Search for the cell housing the specified text and yield its (x, y) center coordinate. 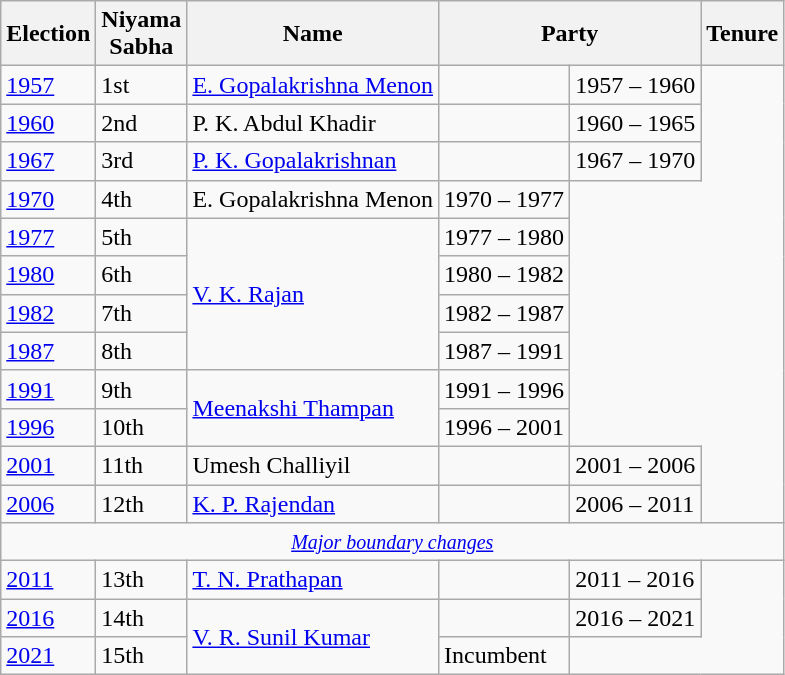
5th (142, 237)
14th (142, 618)
1982 (48, 313)
8th (142, 351)
2016 (48, 618)
1960 (48, 123)
Major boundary changes (392, 542)
Incumbent (504, 656)
1991 (48, 389)
1957 (48, 85)
1977 (48, 237)
Meenakshi Thampan (313, 408)
1957 – 1960 (636, 85)
2001 (48, 465)
2001 – 2006 (636, 465)
2011 – 2016 (636, 580)
10th (142, 427)
Party (570, 34)
Umesh Challiyil (313, 465)
9th (142, 389)
K. P. Rajendan (313, 503)
1987 (48, 351)
1970 (48, 199)
2021 (48, 656)
2nd (142, 123)
1960 – 1965 (636, 123)
2016 – 2021 (636, 618)
1967 (48, 161)
1967 – 1970 (636, 161)
Tenure (742, 34)
1970 – 1977 (504, 199)
1980 (48, 275)
15th (142, 656)
Name (313, 34)
1987 – 1991 (504, 351)
12th (142, 503)
1996 (48, 427)
1996 – 2001 (504, 427)
P. K. Abdul Khadir (313, 123)
P. K. Gopalakrishnan (313, 161)
11th (142, 465)
T. N. Prathapan (313, 580)
3rd (142, 161)
6th (142, 275)
1991 – 1996 (504, 389)
1980 – 1982 (504, 275)
2011 (48, 580)
1977 – 1980 (504, 237)
V. R. Sunil Kumar (313, 637)
NiyamaSabha (142, 34)
2006 (48, 503)
13th (142, 580)
V. K. Rajan (313, 294)
Election (48, 34)
7th (142, 313)
1st (142, 85)
2006 – 2011 (636, 503)
4th (142, 199)
1982 – 1987 (504, 313)
